Find where the given text appears and provide that cell's center as (X, Y) coordinate. 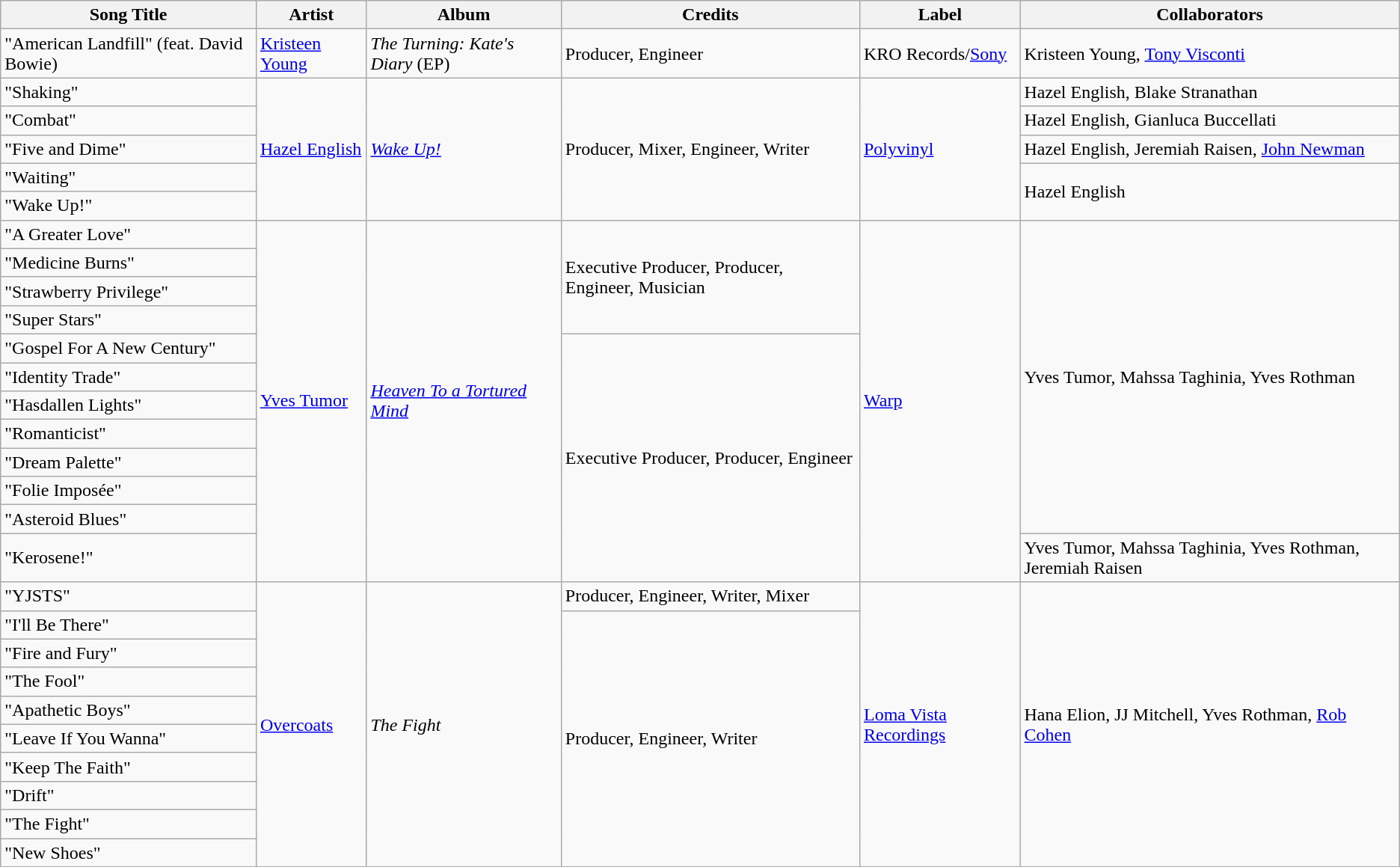
Wake Up! (464, 149)
"Kerosene!" (129, 558)
"Drift" (129, 795)
Polyvinyl (939, 149)
"The Fight" (129, 824)
Loma Vista Recordings (939, 724)
Producer, Engineer, Writer, Mixer (710, 596)
Hazel English, Jeremiah Raisen, John Newman (1210, 149)
Executive Producer, Producer, Engineer, Musician (710, 277)
"A Greater Love" (129, 234)
Hana Elion, JJ Mitchell, Yves Rothman, Rob Cohen (1210, 724)
Credits (710, 15)
"Apathetic Boys" (129, 710)
Executive Producer, Producer, Engineer (710, 458)
The Turning: Kate's Diary (EP) (464, 54)
Album (464, 15)
Label (939, 15)
"Shaking" (129, 92)
"Medicine Burns" (129, 263)
The Fight (464, 724)
"Dream Palette" (129, 462)
Heaven To a Tortured Mind (464, 401)
"American Landfill" (feat. David Bowie) (129, 54)
Producer, Engineer, Writer (710, 739)
"Wake Up!" (129, 206)
"Romanticist" (129, 434)
Collaborators (1210, 15)
"Fire and Fury" (129, 653)
Yves Tumor, Mahssa Taghinia, Yves Rothman, Jeremiah Raisen (1210, 558)
Song Title (129, 15)
Hazel English, Gianluca Buccellati (1210, 120)
Yves Tumor (311, 401)
Yves Tumor, Mahssa Taghinia, Yves Rothman (1210, 377)
"Hasdallen Lights" (129, 405)
"I'll Be There" (129, 625)
"Gospel For A New Century" (129, 348)
"Asteroid Blues" (129, 519)
Kristeen Young (311, 54)
Warp (939, 401)
"Leave If You Wanna" (129, 738)
Kristeen Young, Tony Visconti (1210, 54)
Artist (311, 15)
"Identity Trade" (129, 376)
"Waiting" (129, 177)
"Keep The Faith" (129, 767)
Producer, Engineer (710, 54)
Producer, Mixer, Engineer, Writer (710, 149)
"The Fool" (129, 681)
KRO Records/Sony (939, 54)
Hazel English, Blake Stranathan (1210, 92)
"Combat" (129, 120)
"Five and Dime" (129, 149)
"Super Stars" (129, 319)
"Strawberry Privilege" (129, 291)
"New Shoes" (129, 852)
"Folie Imposée" (129, 491)
Overcoats (311, 724)
"YJSTS" (129, 596)
